Capture the cell that displays the provided text and extract its [X, Y] central coordinate. 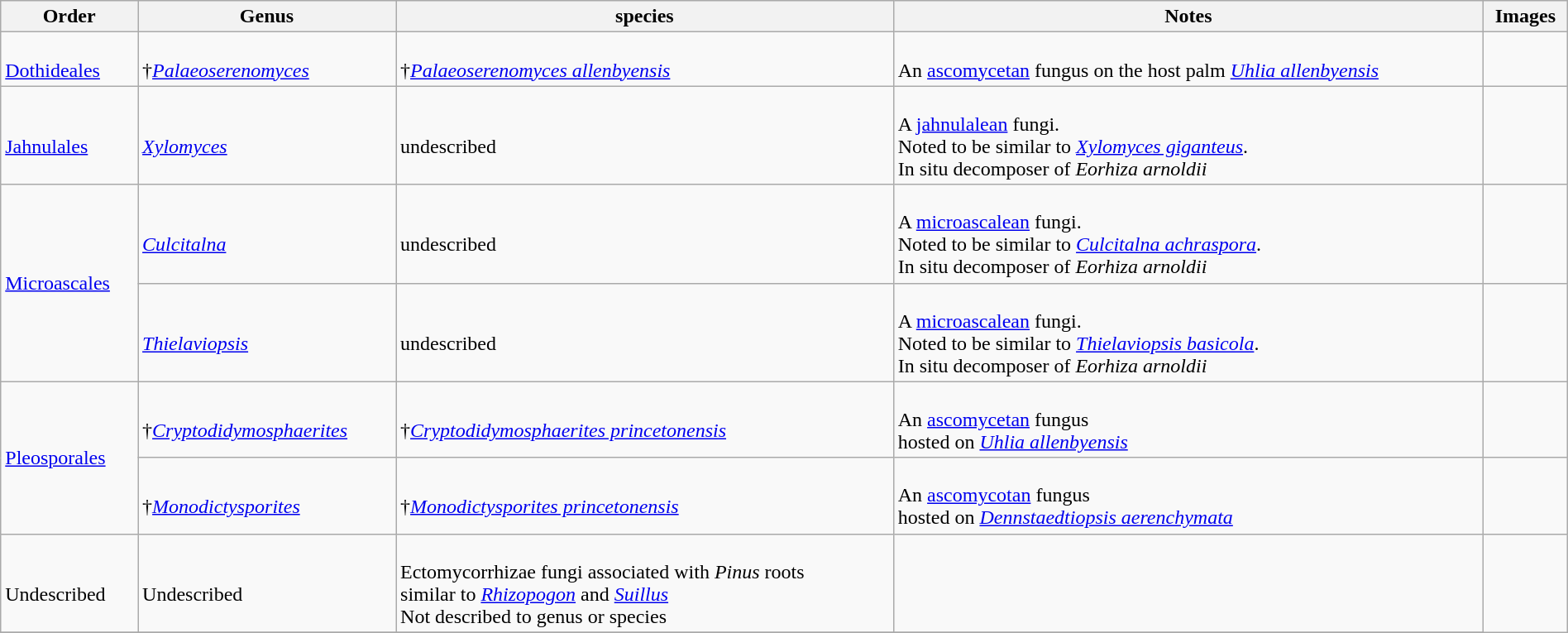
Dothideales [69, 60]
An ascomycetan fungus on the host palm Uhlia allenbyensis [1188, 60]
†Monodictysporites princetonensis [645, 496]
An ascomycotan fungus hosted on Dennstaedtiopsis aerenchymata [1188, 496]
A microascalean fungi.Noted to be similar to Thielaviopsis basicola.In situ decomposer of Eorhiza arnoldii [1188, 333]
An ascomycetan fungus hosted on Uhlia allenbyensis [1188, 420]
Images [1526, 17]
Culcitalna [267, 233]
Thielaviopsis [267, 333]
A microascalean fungi.Noted to be similar to Culcitalna achraspora.In situ decomposer of Eorhiza arnoldii [1188, 233]
†Cryptodidymosphaerites [267, 420]
†Palaeoserenomyces allenbyensis [645, 60]
Pleosporales [69, 458]
Order [69, 17]
Genus [267, 17]
†Palaeoserenomyces [267, 60]
Notes [1188, 17]
Xylomyces [267, 136]
†Monodictysporites [267, 496]
†Cryptodidymosphaerites princetonensis [645, 420]
Microascales [69, 283]
Ectomycorrhizae fungi associated with Pinus rootssimilar to Rhizopogon and SuillusNot described to genus or species [645, 583]
species [645, 17]
A jahnulalean fungi.Noted to be similar to Xylomyces giganteus.In situ decomposer of Eorhiza arnoldii [1188, 136]
Jahnulales [69, 136]
